Determine the [X, Y] coordinate at the center of the cell enclosing the given text.  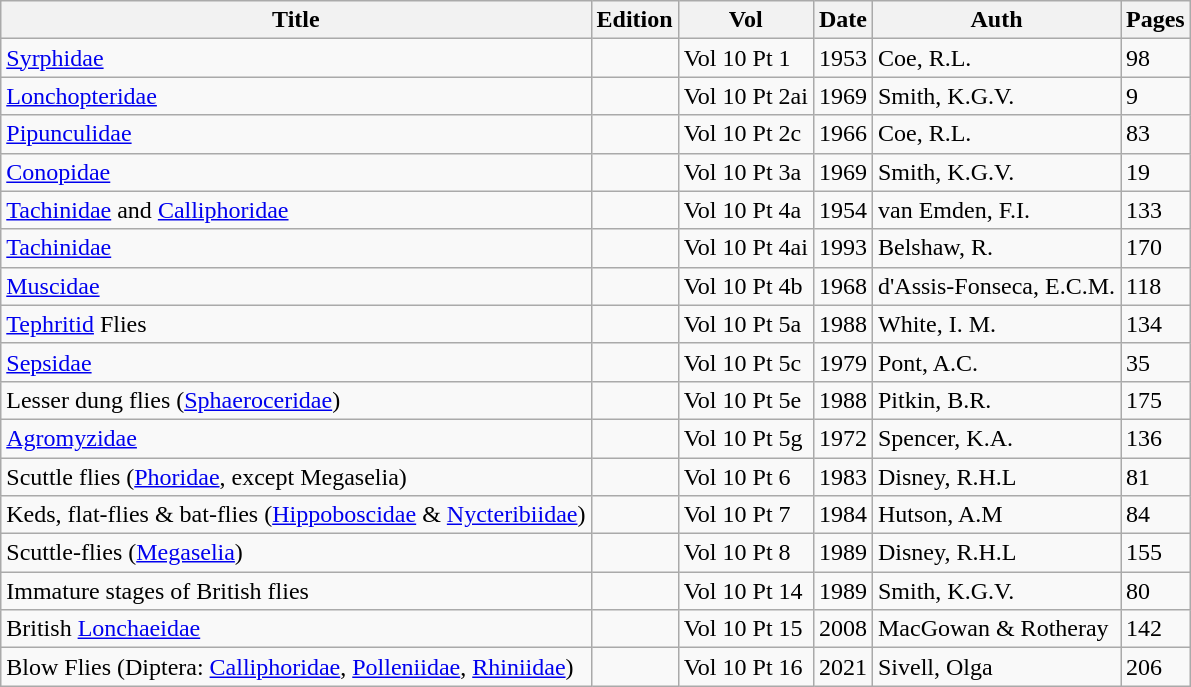
Pages [1156, 20]
175 [1156, 400]
Tachinidae and Calliphoridae [296, 210]
Lesser dung flies (Sphaeroceridae) [296, 400]
Blow Flies (Diptera: Calliphoridae, Polleniidae, Rhiniidae) [296, 667]
Vol 10 Pt 5e [746, 400]
1979 [842, 362]
van Emden, F.I. [996, 210]
Keds, flat-flies & bat-flies (Hippoboscidae & Nycteribiidae) [296, 515]
1993 [842, 248]
d'Assis-Fonseca, E.C.M. [996, 286]
Hutson, A.M [996, 515]
Auth [996, 20]
118 [1156, 286]
Vol 10 Pt 1 [746, 58]
Tachinidae [296, 248]
Sivell, Olga [996, 667]
35 [1156, 362]
Vol 10 Pt 2c [746, 134]
Scuttle flies (Phoridae, except Megaselia) [296, 477]
Vol 10 Pt 14 [746, 591]
81 [1156, 477]
Vol 10 Pt 7 [746, 515]
Vol 10 Pt 5c [746, 362]
Vol 10 Pt 5a [746, 324]
Edition [634, 20]
84 [1156, 515]
Syrphidae [296, 58]
136 [1156, 438]
Vol 10 Pt 2ai [746, 96]
Vol 10 Pt 4ai [746, 248]
19 [1156, 172]
142 [1156, 629]
83 [1156, 134]
British Lonchaeidae [296, 629]
Vol [746, 20]
206 [1156, 667]
Vol 10 Pt 5g [746, 438]
Vol 10 Pt 3a [746, 172]
1954 [842, 210]
Tephritid Flies [296, 324]
White, I. M. [996, 324]
Muscidae [296, 286]
2021 [842, 667]
1983 [842, 477]
134 [1156, 324]
133 [1156, 210]
Vol 10 Pt 15 [746, 629]
Belshaw, R. [996, 248]
Conopidae [296, 172]
Vol 10 Pt 6 [746, 477]
Scuttle-flies (Megaselia) [296, 553]
Lonchopteridae [296, 96]
Pitkin, B.R. [996, 400]
Immature stages of British flies [296, 591]
Spencer, K.A. [996, 438]
Agromyzidae [296, 438]
Title [296, 20]
170 [1156, 248]
Vol 10 Pt 8 [746, 553]
1972 [842, 438]
98 [1156, 58]
Pipunculidae [296, 134]
1984 [842, 515]
80 [1156, 591]
Sepsidae [296, 362]
Vol 10 Pt 16 [746, 667]
MacGowan & Rotheray [996, 629]
9 [1156, 96]
1968 [842, 286]
155 [1156, 553]
Pont, A.C. [996, 362]
1966 [842, 134]
1953 [842, 58]
Vol 10 Pt 4b [746, 286]
Date [842, 20]
2008 [842, 629]
Vol 10 Pt 4a [746, 210]
